Return (X, Y) of the center of cell containing provided text 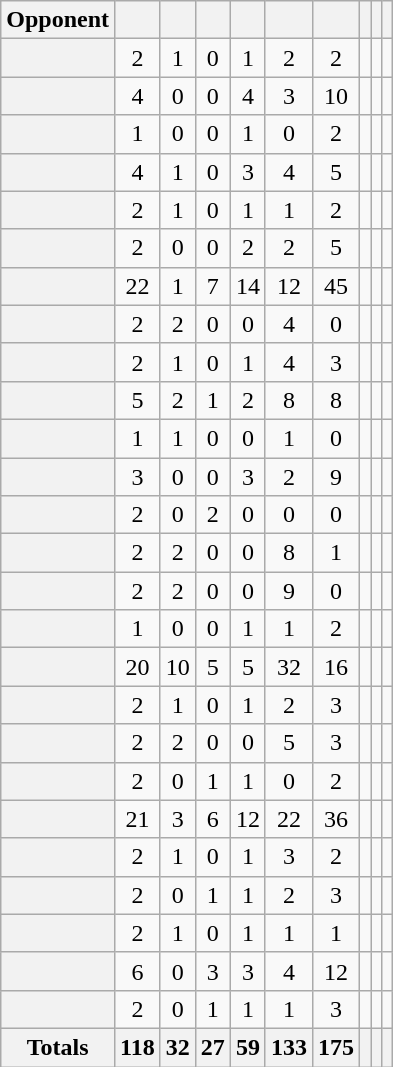
118 (138, 1047)
16 (336, 667)
Opponent (58, 20)
Totals (58, 1047)
45 (336, 286)
133 (288, 1047)
7 (212, 286)
59 (248, 1047)
27 (212, 1047)
36 (336, 819)
20 (138, 667)
175 (336, 1047)
14 (248, 286)
21 (138, 819)
